For the text-containing cell, return its midpoint in [X, Y] coordinate format. 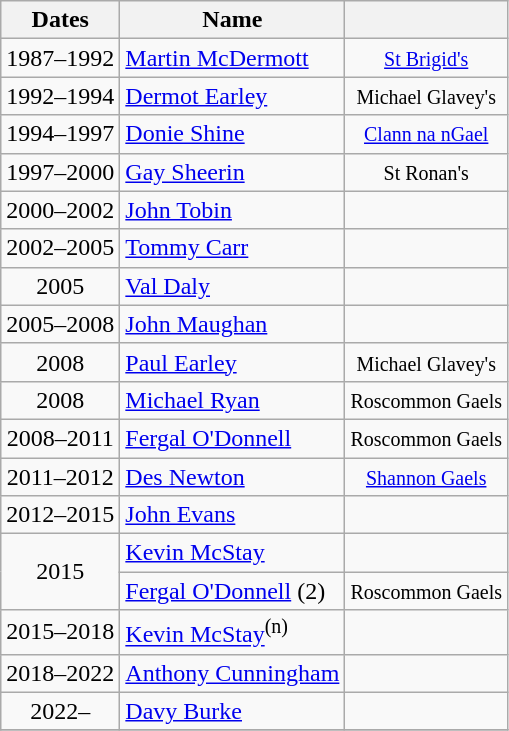
Paul Earley [232, 362]
2008–2011 [60, 438]
Gay Sheerin [232, 172]
2005–2008 [60, 324]
1992–1994 [60, 96]
Dates [60, 20]
Des Newton [232, 477]
2015 [60, 572]
Val Daly [232, 286]
St Ronan's [426, 172]
2002–2005 [60, 248]
2012–2015 [60, 515]
Kevin McStay(n) [232, 632]
Shannon Gaels [426, 477]
2000–2002 [60, 210]
2005 [60, 286]
John Tobin [232, 210]
Kevin McStay [232, 553]
Fergal O'Donnell (2) [232, 591]
2011–2012 [60, 477]
Dermot Earley [232, 96]
2015–2018 [60, 632]
Name [232, 20]
1997–2000 [60, 172]
1994–1997 [60, 134]
Anthony Cunningham [232, 673]
John Evans [232, 515]
1987–1992 [60, 58]
Clann na nGael [426, 134]
2018–2022 [60, 673]
Michael Ryan [232, 400]
Donie Shine [232, 134]
John Maughan [232, 324]
2022– [60, 711]
Fergal O'Donnell [232, 438]
Davy Burke [232, 711]
St Brigid's [426, 58]
Tommy Carr [232, 248]
Martin McDermott [232, 58]
